Identify which cell holds the provided text, then report its (X, Y) central coordinate. 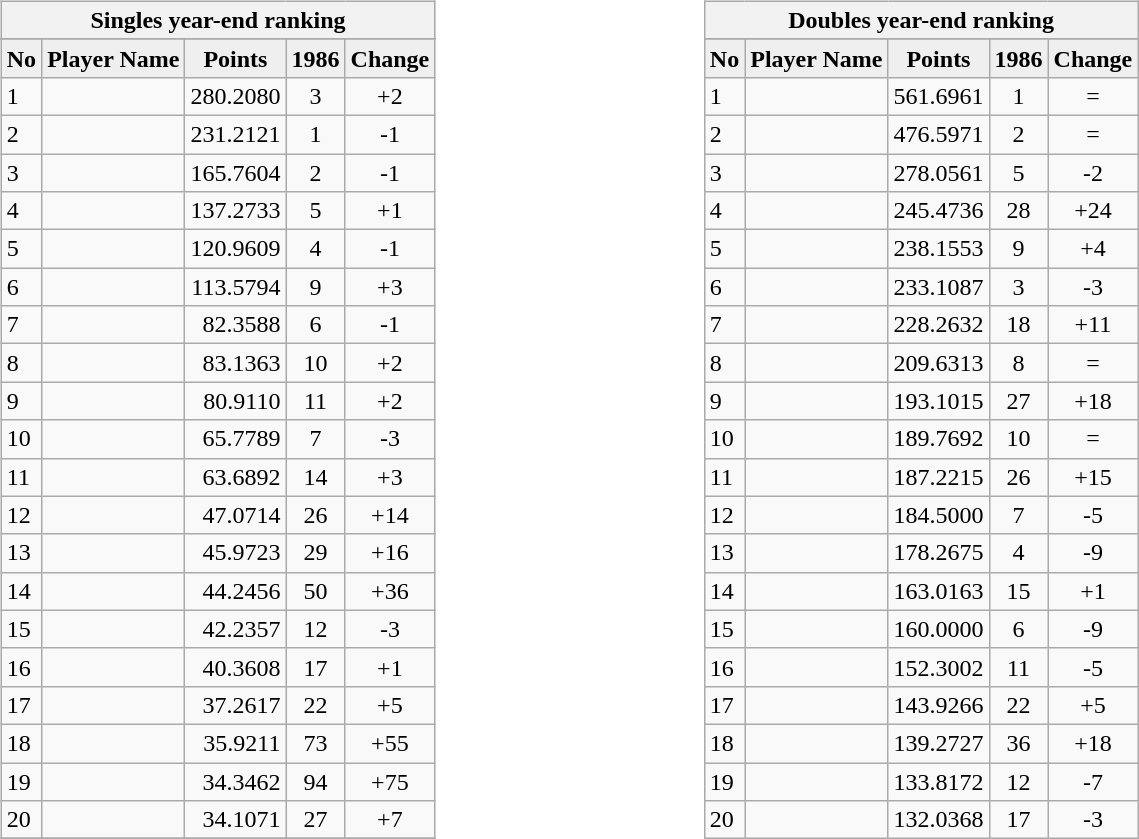
165.7604 (236, 173)
36 (1018, 743)
73 (316, 743)
+24 (1093, 211)
143.9266 (938, 705)
47.0714 (236, 515)
37.2617 (236, 705)
29 (316, 553)
50 (316, 591)
82.3588 (236, 325)
+36 (390, 591)
+11 (1093, 325)
120.9609 (236, 249)
+16 (390, 553)
163.0163 (938, 591)
65.7789 (236, 439)
152.3002 (938, 667)
209.6313 (938, 363)
238.1553 (938, 249)
137.2733 (236, 211)
133.8172 (938, 781)
476.5971 (938, 134)
+75 (390, 781)
278.0561 (938, 173)
+4 (1093, 249)
561.6961 (938, 96)
+15 (1093, 477)
245.4736 (938, 211)
193.1015 (938, 401)
Singles year-end ranking (218, 20)
178.2675 (938, 553)
83.1363 (236, 363)
Doubles year-end ranking (921, 20)
-2 (1093, 173)
113.5794 (236, 287)
42.2357 (236, 629)
35.9211 (236, 743)
28 (1018, 211)
-7 (1093, 781)
233.1087 (938, 287)
94 (316, 781)
187.2215 (938, 477)
280.2080 (236, 96)
+55 (390, 743)
63.6892 (236, 477)
139.2727 (938, 743)
+7 (390, 820)
184.5000 (938, 515)
132.0368 (938, 820)
40.3608 (236, 667)
189.7692 (938, 439)
44.2456 (236, 591)
80.9110 (236, 401)
34.3462 (236, 781)
160.0000 (938, 629)
+14 (390, 515)
228.2632 (938, 325)
45.9723 (236, 553)
231.2121 (236, 134)
34.1071 (236, 820)
